Pinpoint the cell where the given text exists, returning its [X, Y] midpoint coordinate. 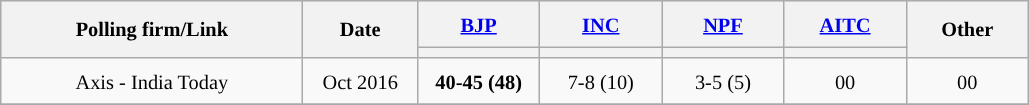
Oct 2016 [360, 80]
BJP [479, 24]
AITC [845, 24]
Date [360, 28]
40-45 (48) [479, 80]
3-5 (5) [723, 80]
7-8 (10) [601, 80]
INC [601, 24]
Axis - India Today [152, 80]
Polling firm/Link [152, 28]
NPF [723, 24]
Other [967, 28]
